From the cell containing the given text, extract its center point as (x, y) coordinate. 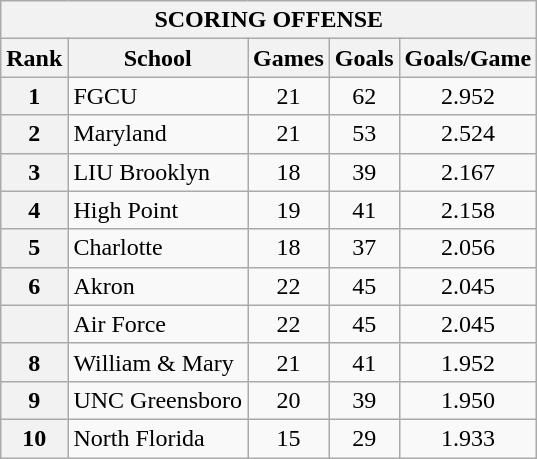
2.524 (468, 134)
9 (34, 400)
2 (34, 134)
1 (34, 96)
2.952 (468, 96)
62 (364, 96)
LIU Brooklyn (158, 172)
William & Mary (158, 362)
5 (34, 248)
2.167 (468, 172)
20 (289, 400)
37 (364, 248)
Charlotte (158, 248)
1.950 (468, 400)
High Point (158, 210)
SCORING OFFENSE (269, 20)
Maryland (158, 134)
Goals (364, 58)
North Florida (158, 438)
4 (34, 210)
FGCU (158, 96)
6 (34, 286)
Rank (34, 58)
Games (289, 58)
School (158, 58)
UNC Greensboro (158, 400)
8 (34, 362)
1.952 (468, 362)
2.056 (468, 248)
53 (364, 134)
3 (34, 172)
1.933 (468, 438)
2.158 (468, 210)
Air Force (158, 324)
10 (34, 438)
Goals/Game (468, 58)
15 (289, 438)
Akron (158, 286)
19 (289, 210)
29 (364, 438)
